From the cell containing the given text, extract its center point as (x, y) coordinate. 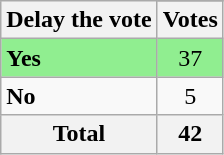
42 (190, 134)
Total (79, 134)
Yes (79, 58)
37 (190, 58)
Delay the vote (79, 20)
No (79, 96)
5 (190, 96)
Votes (190, 20)
